Provide the (X, Y) coordinate of the cell's center where the given text is located.  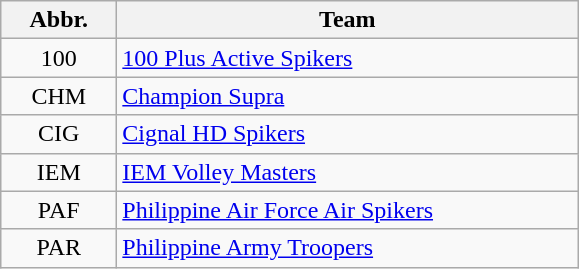
IEM (59, 172)
Team (348, 20)
IEM Volley Masters (348, 172)
Philippine Army Troopers (348, 248)
Cignal HD Spikers (348, 134)
100 (59, 58)
Abbr. (59, 20)
Philippine Air Force Air Spikers (348, 210)
CHM (59, 96)
CIG (59, 134)
Champion Supra (348, 96)
PAR (59, 248)
100 Plus Active Spikers (348, 58)
PAF (59, 210)
